Return (X, Y) of the center of cell containing provided text 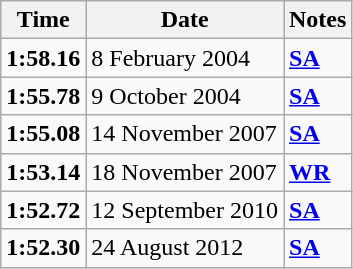
1:53.14 (44, 172)
Notes (318, 20)
1:52.72 (44, 210)
1:55.08 (44, 134)
Date (185, 20)
1:58.16 (44, 58)
1:52.30 (44, 248)
1:55.78 (44, 96)
8 February 2004 (185, 58)
12 September 2010 (185, 210)
14 November 2007 (185, 134)
18 November 2007 (185, 172)
WR (318, 172)
Time (44, 20)
24 August 2012 (185, 248)
9 October 2004 (185, 96)
